Pinpoint the cell where the given text exists, returning its [X, Y] midpoint coordinate. 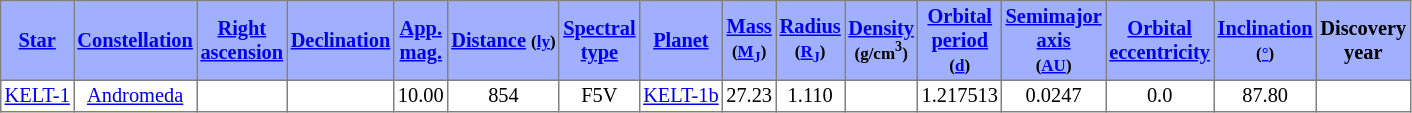
Planet [680, 41]
Semimajoraxis(AU) [1054, 41]
F5V [599, 96]
Inclination(°) [1266, 41]
87.80 [1266, 96]
Constellation [136, 41]
App.mag. [420, 41]
Star [38, 41]
854 [503, 96]
Rightascension [242, 41]
Radius(RJ) [810, 41]
KELT-1 [38, 96]
Spectraltype [599, 41]
Discoveryyear [1363, 41]
Orbitaleccentricity [1160, 41]
1.110 [810, 96]
Orbitalperiod(d) [960, 41]
KELT-1b [680, 96]
27.23 [748, 96]
0.0247 [1054, 96]
Mass(MJ) [748, 41]
10.00 [420, 96]
Density (g/cm3) [882, 41]
0.0 [1160, 96]
Declination [340, 41]
1.217513 [960, 96]
Andromeda [136, 96]
Distance (ly) [503, 41]
